Identify which cell holds the provided text, then report its (X, Y) central coordinate. 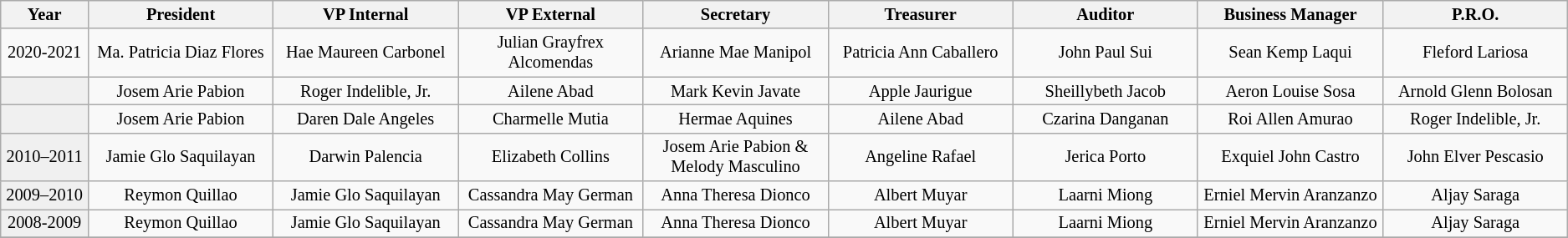
Jerica Porto (1106, 157)
Year (45, 14)
Daren Dale Angeles (366, 119)
Auditor (1106, 14)
John Paul Sui (1106, 53)
2010–2011 (45, 157)
2009–2010 (45, 195)
Apple Jaurigue (920, 91)
2008-2009 (45, 223)
2020-2021 (45, 53)
VP Internal (366, 14)
Aeron Louise Sosa (1290, 91)
Mark Kevin Javate (736, 91)
Hermae Aquines (736, 119)
Treasurer (920, 14)
Secretary (736, 14)
Angeline Rafael (920, 157)
Elizabeth Collins (550, 157)
Arianne Mae Manipol (736, 53)
Sean Kemp Laqui (1290, 53)
Charmelle Mutia (550, 119)
VP External (550, 14)
Darwin Palencia (366, 157)
John Elver Pescasio (1475, 157)
Czarina Danganan (1106, 119)
Exquiel John Castro (1290, 157)
Fleford Lariosa (1475, 53)
Julian Grayfrex Alcomendas (550, 53)
Hae Maureen Carbonel (366, 53)
Arnold Glenn Bolosan (1475, 91)
Ma. Patricia Diaz Flores (181, 53)
President (181, 14)
Patricia Ann Caballero (920, 53)
Sheillybeth Jacob (1106, 91)
P.R.O. (1475, 14)
Josem Arie Pabion & Melody Masculino (736, 157)
Roi Allen Amurao (1290, 119)
Business Manager (1290, 14)
